Find where the given text appears and provide that cell's center as (x, y) coordinate. 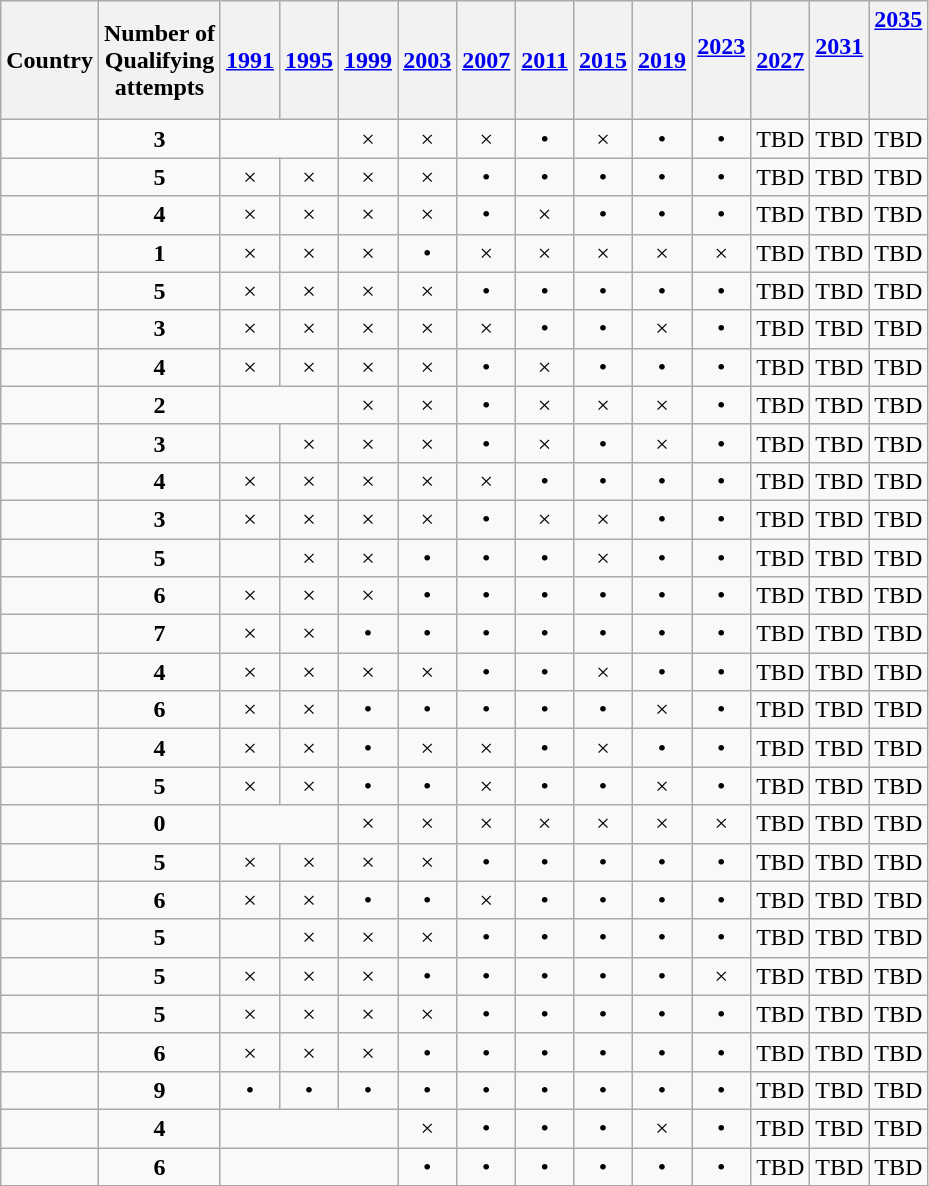
7 (159, 634)
1991 (250, 60)
2003 (428, 60)
0 (159, 824)
2023 (722, 60)
1999 (368, 60)
2011 (545, 60)
1 (159, 253)
9 (159, 1090)
2035 (898, 60)
2007 (486, 60)
2 (159, 405)
2027 (780, 60)
1995 (308, 60)
2015 (602, 60)
2019 (662, 60)
Country (50, 60)
Number of Qualifying attempts (159, 60)
2031 (840, 60)
